Detect which cell encompasses the target text, then output its [X, Y] center coordinate. 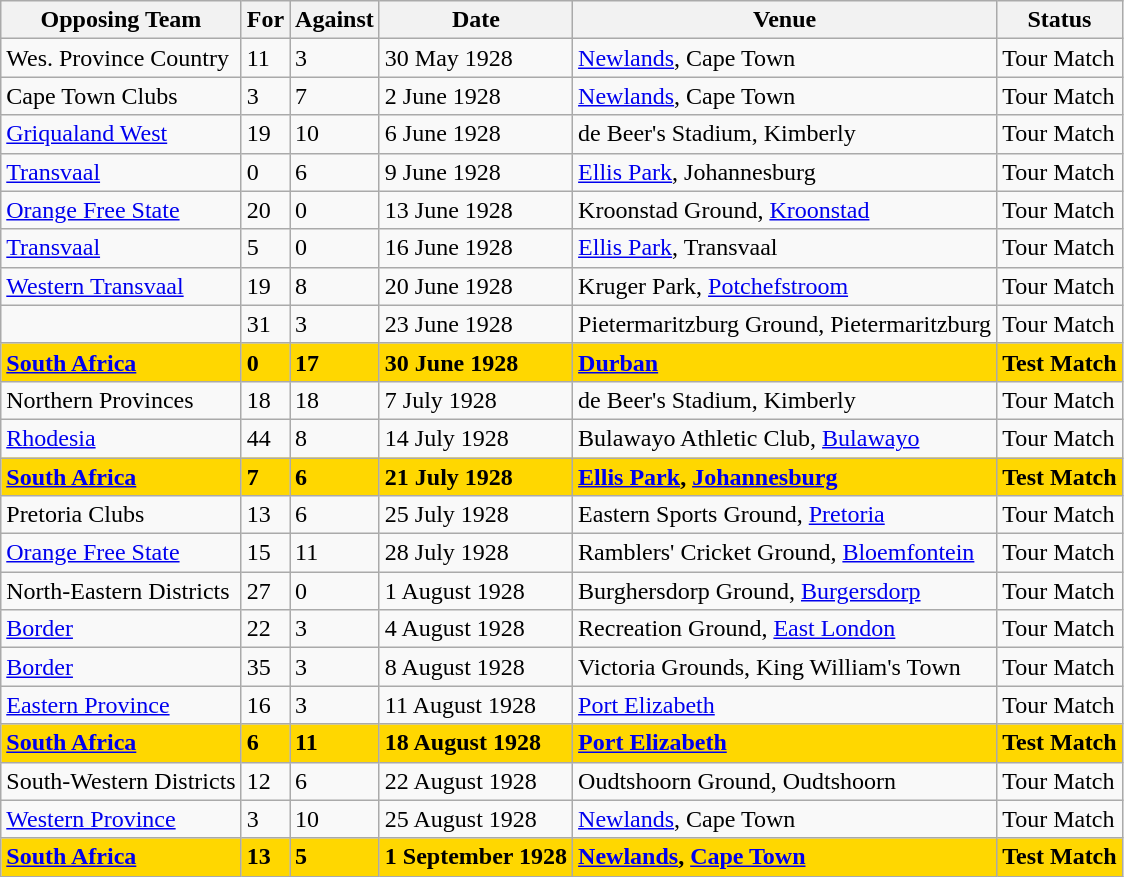
4 August 1928 [476, 629]
12 [265, 781]
31 [265, 324]
16 [265, 705]
Western Transvaal [121, 286]
Recreation Ground, East London [785, 629]
For [265, 20]
23 June 1928 [476, 324]
Opposing Team [121, 20]
Eastern Province [121, 705]
35 [265, 667]
27 [265, 591]
Against [335, 20]
Oudtshoorn Ground, Oudtshoorn [785, 781]
30 June 1928 [476, 362]
Date [476, 20]
1 September 1928 [476, 857]
30 May 1928 [476, 58]
22 [265, 629]
South-Western Districts [121, 781]
20 June 1928 [476, 286]
11 August 1928 [476, 705]
8 August 1928 [476, 667]
Rhodesia [121, 438]
Western Province [121, 819]
Durban [785, 362]
Cape Town Clubs [121, 96]
Pretoria Clubs [121, 515]
13 June 1928 [476, 210]
14 July 1928 [476, 438]
Eastern Sports Ground, Pretoria [785, 515]
Venue [785, 20]
Wes. Province Country [121, 58]
21 July 1928 [476, 477]
Ramblers' Cricket Ground, Bloemfontein [785, 553]
2 June 1928 [476, 96]
Griqualand West [121, 134]
44 [265, 438]
Kruger Park, Potchefstroom [785, 286]
Victoria Grounds, King William's Town [785, 667]
16 June 1928 [476, 248]
22 August 1928 [476, 781]
Burghersdorp Ground, Burgersdorp [785, 591]
25 August 1928 [476, 819]
9 June 1928 [476, 172]
Pietermaritzburg Ground, Pietermaritzburg [785, 324]
28 July 1928 [476, 553]
North-Eastern Districts [121, 591]
Status [1060, 20]
25 July 1928 [476, 515]
Kroonstad Ground, Kroonstad [785, 210]
17 [335, 362]
Ellis Park, Transvaal [785, 248]
20 [265, 210]
18 August 1928 [476, 743]
15 [265, 553]
Bulawayo Athletic Club, Bulawayo [785, 438]
1 August 1928 [476, 591]
7 July 1928 [476, 400]
6 June 1928 [476, 134]
Northern Provinces [121, 400]
